Scan for the cell matching the given text and deliver its [X, Y] coordinate at center. 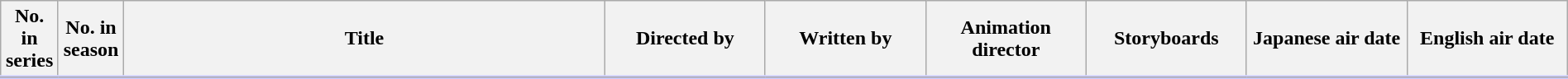
Japanese air date [1327, 39]
No. in series [30, 39]
English air date [1487, 39]
No. in season [91, 39]
Directed by [685, 39]
Animation director [1006, 39]
Storyboards [1166, 39]
Title [365, 39]
Written by [845, 39]
